Detect which cell encompasses the target text, then output its [X, Y] center coordinate. 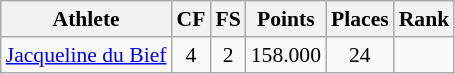
158.000 [286, 55]
24 [360, 55]
FS [228, 19]
2 [228, 55]
Points [286, 19]
CF [192, 19]
Rank [424, 19]
Jacqueline du Bief [86, 55]
Athlete [86, 19]
Places [360, 19]
4 [192, 55]
